Scan for the cell matching the given text and deliver its (x, y) coordinate at center. 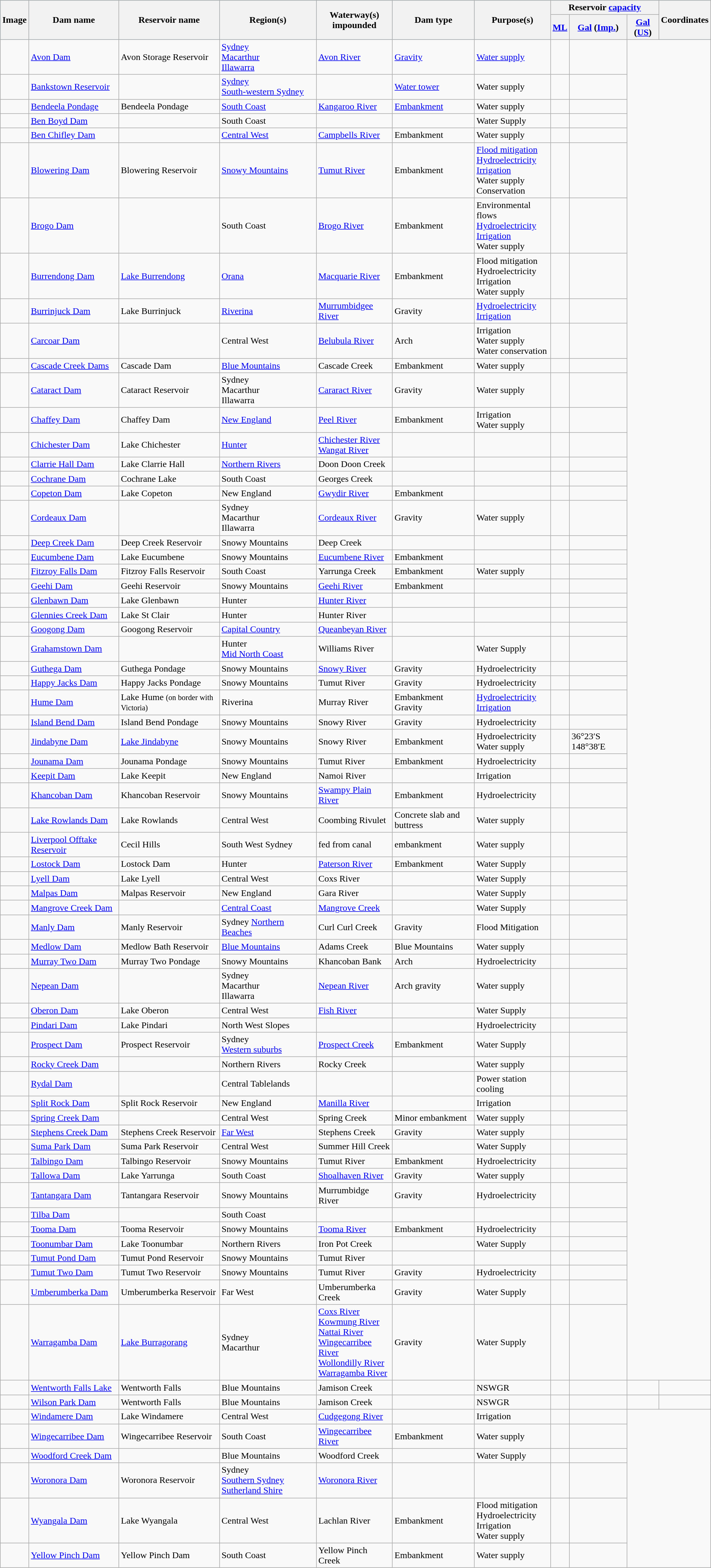
Lake St Clair (169, 615)
Flood Mitigation (512, 927)
Iron Pot Creek (355, 1243)
Malpas Reservoir (169, 893)
Geehi Reservoir (169, 586)
Island Bend Pondage (169, 722)
Prospect Dam (74, 1045)
Georges Creek (355, 479)
Malpas Dam (74, 893)
SydneyWestern suburbs (268, 1045)
Manly Dam (74, 927)
Eucumbene River (355, 557)
Googong Dam (74, 629)
Spring Creek (355, 1118)
Lake Copeton (169, 493)
Shoalhaven River (355, 1175)
Deep Creek Reservoir (169, 543)
Nepean Dam (74, 986)
Oberon Dam (74, 1011)
Lake Burrinjuck (169, 311)
Woodford Creek (355, 1456)
Geehi River (355, 586)
Fitzroy Falls Dam (74, 571)
Reservoir capacity (605, 8)
Cascade Creek Dams (74, 366)
South West Sydney (268, 844)
Cascade Creek (355, 366)
Eucumbene Dam (74, 557)
Cataract Reservoir (169, 390)
Lake Pindari (169, 1025)
Carcoar Dam (74, 341)
Wingecarribee Dam (74, 1436)
Flood mitigationHydroelectricityIrrigationWater supplyConservation (512, 170)
Tilba Dam (74, 1215)
Mangrove Creek (355, 907)
SydneySouth-western Sydney (268, 87)
Wyangala Dam (74, 1520)
Tumut Two Reservoir (169, 1273)
Medlow Bath Reservoir (169, 946)
Central Coast (268, 907)
Manly Reservoir (169, 927)
Campbells River (355, 135)
HunterMid North Coast (268, 648)
Nepean River (355, 986)
Woronora Dam (74, 1480)
Talbingo Dam (74, 1161)
Tumut Pond Dam (74, 1258)
Fish River (355, 1011)
Lake Rowlands Dam (74, 820)
Chichester Dam (74, 445)
Peel River (355, 420)
Avon Dam (74, 57)
Jounama Pondage (169, 761)
Capital Country (268, 629)
Wentworth Falls Lake (74, 1388)
Gara River (355, 893)
Cataract Dam (74, 390)
IrrigationWater supply (512, 420)
Windamere Dam (74, 1417)
Jounama Dam (74, 761)
Rydal Dam (74, 1084)
Island Bend Dam (74, 722)
Gal (US) (643, 27)
Guthega Pondage (169, 669)
Mangrove Creek Dam (74, 907)
Hume Dam (74, 702)
Water tower (433, 87)
Lake Windamere (169, 1417)
Happy Jacks Pondage (169, 683)
Yarrunga Creek (355, 571)
Power station cooling (512, 1084)
Wilson Park Dam (74, 1402)
Avon Storage Reservoir (169, 57)
Khancoban Dam (74, 795)
Lake Glenbawn (169, 600)
Lake Burrendong (169, 276)
Ben Chifley Dam (74, 135)
Tooma River (355, 1229)
Central Tablelands (268, 1084)
Region(s) (268, 20)
Murray Two Pondage (169, 961)
Lake Keepit (169, 776)
Murray Two Dam (74, 961)
Woodford Creek Dam (74, 1456)
Suma Park Reservoir (169, 1147)
Waterway(s)impounded (355, 20)
Medlow Dam (74, 946)
Toonumbar Dam (74, 1243)
Murrumbidge River (355, 1195)
Lake Clarrie Hall (169, 464)
Pindari Dam (74, 1025)
Umberumberka Dam (74, 1292)
EmbankmentGravity (433, 702)
Split Rock Reservoir (169, 1103)
Umberumberka Creek (355, 1292)
Coordinates (685, 20)
Gwydir River (355, 493)
Glenbawn Dam (74, 600)
Prospect Creek (355, 1045)
Sydney Southern Sydney Sutherland Shire (268, 1480)
Sydney Northern Beaches (268, 927)
Wingecarribee Reservoir (169, 1436)
Summer Hill Creek (355, 1147)
Yellow Pinch Creek (355, 1555)
Tooma Dam (74, 1229)
Blowering Dam (74, 170)
Rocky Creek Dam (74, 1064)
Lachlan River (355, 1520)
Stephens Creek Dam (74, 1132)
Spring Creek Dam (74, 1118)
Umberumberka Reservoir (169, 1292)
Lake Eucumbene (169, 557)
ML (560, 27)
Clarrie Hall Dam (74, 464)
Brogo Dam (74, 226)
Namoi River (355, 776)
Lake Burragorang (169, 1342)
Concrete slab and buttress (433, 820)
Suma Park Dam (74, 1147)
Lake Toonumbar (169, 1243)
Tantangara Reservoir (169, 1195)
Cochrane Dam (74, 479)
HydroelectricityWater supply (512, 742)
Khancoban Reservoir (169, 795)
Lake Oberon (169, 1011)
Minor embankment (433, 1118)
Lake Rowlands (169, 820)
Burrinjuck Dam (74, 311)
Lake Yarrunga (169, 1175)
Cararact River (355, 390)
Lake Hume (on border with Victoria) (169, 702)
Cordeaux Dam (74, 518)
Macquarie River (355, 276)
Wingecarribee River (355, 1436)
Googong Reservoir (169, 629)
Cudgegong River (355, 1417)
Stephens Creek Reservoir (169, 1132)
Stephens Creek (355, 1132)
North West Slopes (268, 1025)
Burrendong Dam (74, 276)
Lake Lyell (169, 879)
Talbingo Reservoir (169, 1161)
Reservoir name (169, 20)
Kangaroo River (355, 106)
Copeton Dam (74, 493)
Murray River (355, 702)
Blowering Reservoir (169, 170)
Liverpool Offtake Reservoir (74, 844)
Fitzroy Falls Reservoir (169, 571)
Cordeaux River (355, 518)
Chichester RiverWangat River (355, 445)
Lake Wyangala (169, 1520)
Paterson River (355, 864)
Cascade Dam (169, 366)
Dam type (433, 20)
36°23′S 148°38′E (598, 742)
Coxs River (355, 879)
Purpose(s) (512, 20)
Glennies Creek Dam (74, 615)
Khancoban Bank (355, 961)
Lyell Dam (74, 879)
Manilla River (355, 1103)
Grahamstown Dam (74, 648)
Geehi Dam (74, 586)
Bankstown Reservoir (74, 87)
Orana (268, 276)
SydneyMacarthur (268, 1342)
Belubula River (355, 341)
Tumut Two Dam (74, 1273)
Environmental flowsHydroelectricityIrrigationWater supply (512, 226)
IrrigationWater supplyWater conservation (512, 341)
Curl Curl Creek (355, 927)
Coxs RiverKowmung RiverNattai RiverWingecarribee RiverWollondilly RiverWarragamba River (355, 1342)
Happy Jacks Dam (74, 683)
Arch gravity (433, 986)
Tooma Reservoir (169, 1229)
Brogo River (355, 226)
Prospect Reservoir (169, 1045)
Lake Jindabyne (169, 742)
Coombing Rivulet (355, 820)
Guthega Dam (74, 669)
Adams Creek (355, 946)
Swampy Plain River (355, 795)
Image (14, 20)
Deep Creek Dam (74, 543)
Cecil Hills (169, 844)
Woronora Reservoir (169, 1480)
Jindabyne Dam (74, 742)
Gal (Imp.) (598, 27)
Tantangara Dam (74, 1195)
fed from canal (355, 844)
Williams River (355, 648)
Ben Boyd Dam (74, 121)
Keepit Dam (74, 776)
Woronora River (355, 1480)
Deep Creek (355, 543)
Murrumbidgee River (355, 311)
Rocky Creek (355, 1064)
Cochrane Lake (169, 479)
Lake Chichester (169, 445)
Doon Doon Creek (355, 464)
Warragamba Dam (74, 1342)
Tallowa Dam (74, 1175)
Tumut Pond Reservoir (169, 1258)
embankment (433, 844)
Avon River (355, 57)
Split Rock Dam (74, 1103)
Dam name (74, 20)
Queanbeyan River (355, 629)
